Find where the given text appears and provide that cell's center as [X, Y] coordinate. 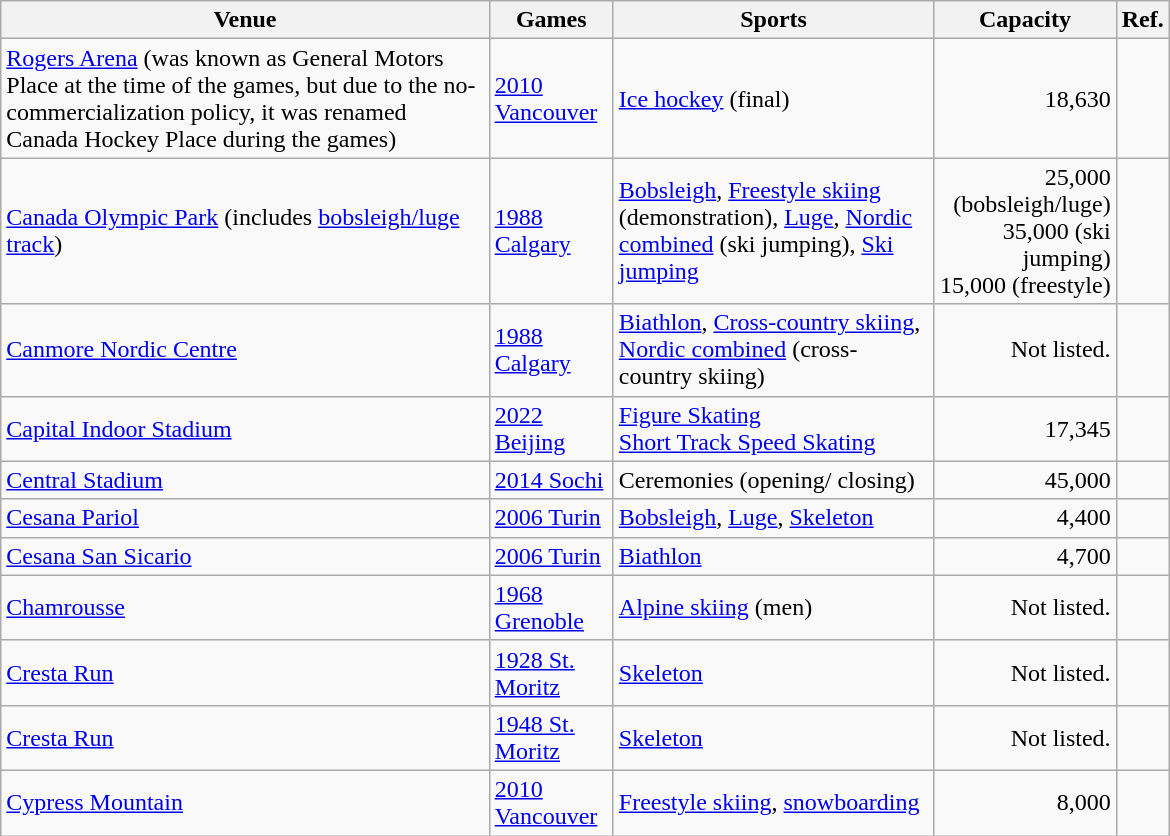
Alpine skiing (men) [773, 608]
4,400 [1025, 518]
Canmore Nordic Centre [245, 350]
Cesana San Sicario [245, 556]
Central Stadium [245, 480]
Cesana Pariol [245, 518]
Chamrousse [245, 608]
Biathlon [773, 556]
1948 St. Moritz [551, 738]
Venue [245, 20]
Biathlon, Cross-country skiing, Nordic combined (cross-country skiing) [773, 350]
Capacity [1025, 20]
2022 Beijing [551, 428]
Canada Olympic Park (includes bobsleigh/luge track) [245, 231]
1928 St. Moritz [551, 672]
2014 Sochi [551, 480]
Ceremonies (opening/ closing) [773, 480]
25,000 (bobsleigh/luge)35,000 (ski jumping)15,000 (freestyle) [1025, 231]
1968 Grenoble [551, 608]
Ref. [1142, 20]
Ice hockey (final) [773, 98]
18,630 [1025, 98]
Figure SkatingShort Track Speed Skating [773, 428]
8,000 [1025, 802]
Sports [773, 20]
Bobsleigh, Luge, Skeleton [773, 518]
Bobsleigh, Freestyle skiing (demonstration), Luge, Nordic combined (ski jumping), Ski jumping [773, 231]
Cypress Mountain [245, 802]
17,345 [1025, 428]
45,000 [1025, 480]
Games [551, 20]
Capital Indoor Stadium [245, 428]
Freestyle skiing, snowboarding [773, 802]
4,700 [1025, 556]
